Detect which cell encompasses the target text, then output its (X, Y) center coordinate. 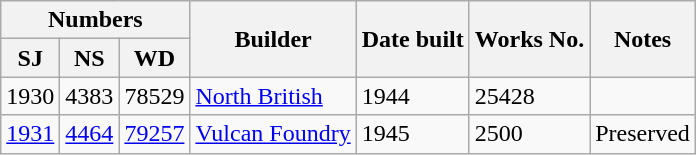
4464 (90, 134)
1945 (412, 134)
Notes (643, 39)
Numbers (96, 20)
Date built (412, 39)
SJ (30, 58)
79257 (154, 134)
WD (154, 58)
2500 (529, 134)
1931 (30, 134)
78529 (154, 96)
Preserved (643, 134)
25428 (529, 96)
North British (273, 96)
NS (90, 58)
Vulcan Foundry (273, 134)
1930 (30, 96)
Builder (273, 39)
1944 (412, 96)
4383 (90, 96)
Works No. (529, 39)
